Output the (X, Y) coordinate of the center of the cell containing the given text.  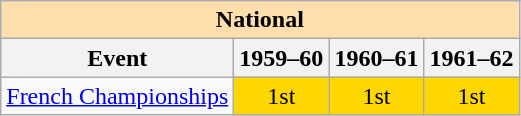
1960–61 (376, 58)
French Championships (118, 96)
1961–62 (472, 58)
National (260, 20)
1959–60 (282, 58)
Event (118, 58)
